Capture the cell that displays the provided text and extract its (X, Y) central coordinate. 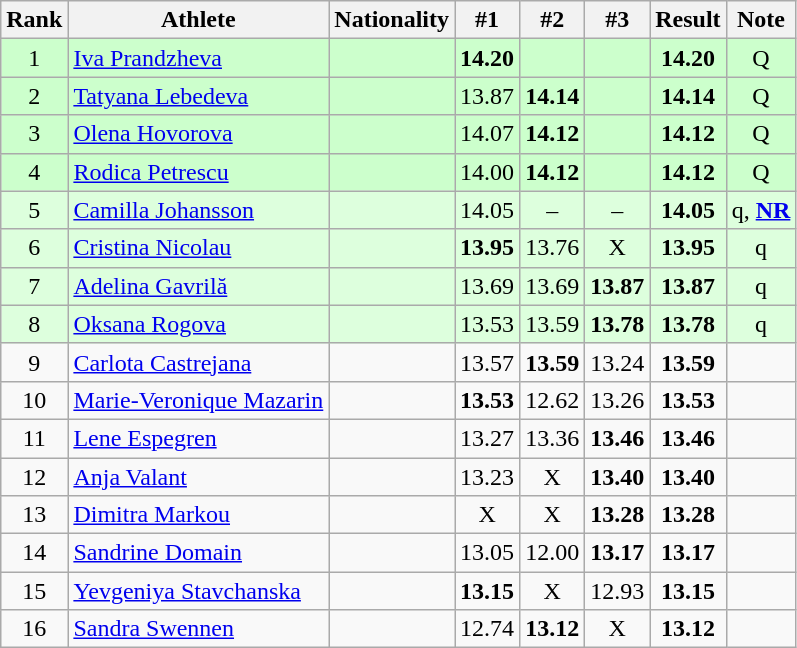
Sandrine Domain (198, 553)
14.07 (488, 134)
Athlete (198, 20)
Carlota Castrejana (198, 362)
Rank (34, 20)
6 (34, 248)
Camilla Johansson (198, 210)
Oksana Rogova (198, 324)
Tatyana Lebedeva (198, 96)
3 (34, 134)
13.57 (488, 362)
13 (34, 515)
12.93 (618, 591)
Nationality (392, 20)
9 (34, 362)
13.23 (488, 477)
q, NR (761, 210)
Sandra Swennen (198, 629)
Cristina Nicolau (198, 248)
13.27 (488, 438)
Dimitra Markou (198, 515)
Yevgeniya Stavchanska (198, 591)
Result (688, 20)
#1 (488, 20)
Olena Hovorova (198, 134)
13.05 (488, 553)
10 (34, 400)
Marie-Veronique Mazarin (198, 400)
4 (34, 172)
7 (34, 286)
5 (34, 210)
14 (34, 553)
12.74 (488, 629)
Lene Espegren (198, 438)
8 (34, 324)
Note (761, 20)
2 (34, 96)
1 (34, 58)
12.00 (552, 553)
Adelina Gavrilă (198, 286)
14.00 (488, 172)
Rodica Petrescu (198, 172)
15 (34, 591)
11 (34, 438)
13.26 (618, 400)
16 (34, 629)
#3 (618, 20)
12 (34, 477)
12.62 (552, 400)
13.76 (552, 248)
#2 (552, 20)
Anja Valant (198, 477)
Iva Prandzheva (198, 58)
13.36 (552, 438)
13.24 (618, 362)
